Extract the [x, y] coordinate from the center of the cell holding the provided text.  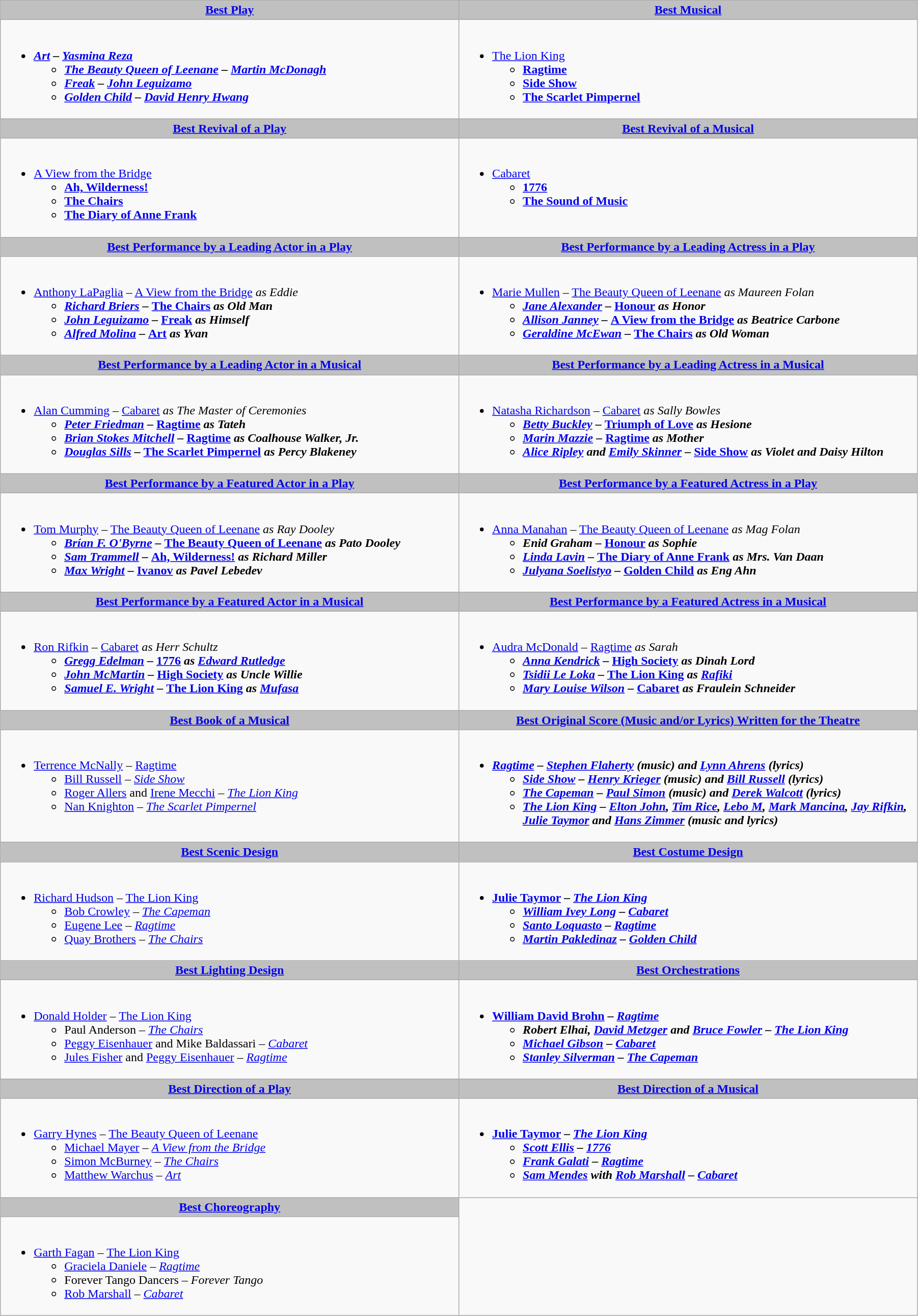
Best Revival of a Play [230, 128]
Best Performance by a Leading Actress in a Play [688, 247]
Best Revival of a Musical [688, 128]
Best Performance by a Featured Actress in a Musical [688, 601]
Best Performance by a Leading Actor in a Musical [230, 365]
Donald Holder – The Lion KingPaul Anderson – The ChairsPeggy Eisenhauer and Mike Baldassari – CabaretJules Fisher and Peggy Eisenhauer – Ragtime [230, 1030]
Best Performance by a Featured Actor in a Musical [230, 601]
Best Original Score (Music and/or Lyrics) Written for the Theatre [688, 720]
Best Performance by a Leading Actor in a Play [230, 247]
Best Lighting Design [230, 970]
Richard Hudson – The Lion KingBob Crowley – The CapemanEugene Lee – RagtimeQuay Brothers – The Chairs [230, 911]
Julie Taymor – The Lion KingWilliam Ivey Long – CabaretSanto Loquasto – RagtimeMartin Pakledinaz – Golden Child [688, 911]
Best Performance by a Featured Actor in a Play [230, 483]
Best Performance by a Leading Actress in a Musical [688, 365]
Art – Yasmina RezaThe Beauty Queen of Leenane – Martin McDonaghFreak – John LeguizamoGolden Child – David Henry Hwang [230, 69]
Best Play [230, 10]
Best Direction of a Play [230, 1089]
Best Choreography [230, 1207]
Best Costume Design [688, 852]
Cabaret1776The Sound of Music [688, 188]
Anthony LaPaglia – A View from the Bridge as EddieRichard Briers – The Chairs as Old ManJohn Leguizamo – Freak as HimselfAlfred Molina – Art as Yvan [230, 306]
Best Orchestrations [688, 970]
Best Performance by a Featured Actress in a Play [688, 483]
Best Direction of a Musical [688, 1089]
Terrence McNally – RagtimeBill Russell – Side ShowRoger Allers and Irene Mecchi – The Lion KingNan Knighton – The Scarlet Pimpernel [230, 786]
Best Scenic Design [230, 852]
The Lion KingRagtimeSide ShowThe Scarlet Pimpernel [688, 69]
William David Brohn – RagtimeRobert Elhai, David Metzger and Bruce Fowler – The Lion KingMichael Gibson – CabaretStanley Silverman – The Capeman [688, 1030]
Best Musical [688, 10]
Best Book of a Musical [230, 720]
Julie Taymor – The Lion KingScott Ellis – 1776Frank Galati – RagtimeSam Mendes with Rob Marshall – Cabaret [688, 1148]
A View from the BridgeAh, Wilderness!The ChairsThe Diary of Anne Frank [230, 188]
Garth Fagan – The Lion KingGraciela Daniele – RagtimeForever Tango Dancers – Forever TangoRob Marshall – Cabaret [230, 1266]
Garry Hynes – The Beauty Queen of LeenaneMichael Mayer – A View from the BridgeSimon McBurney – The ChairsMatthew Warchus – Art [230, 1148]
